Identify which cell holds the provided text, then report its (X, Y) central coordinate. 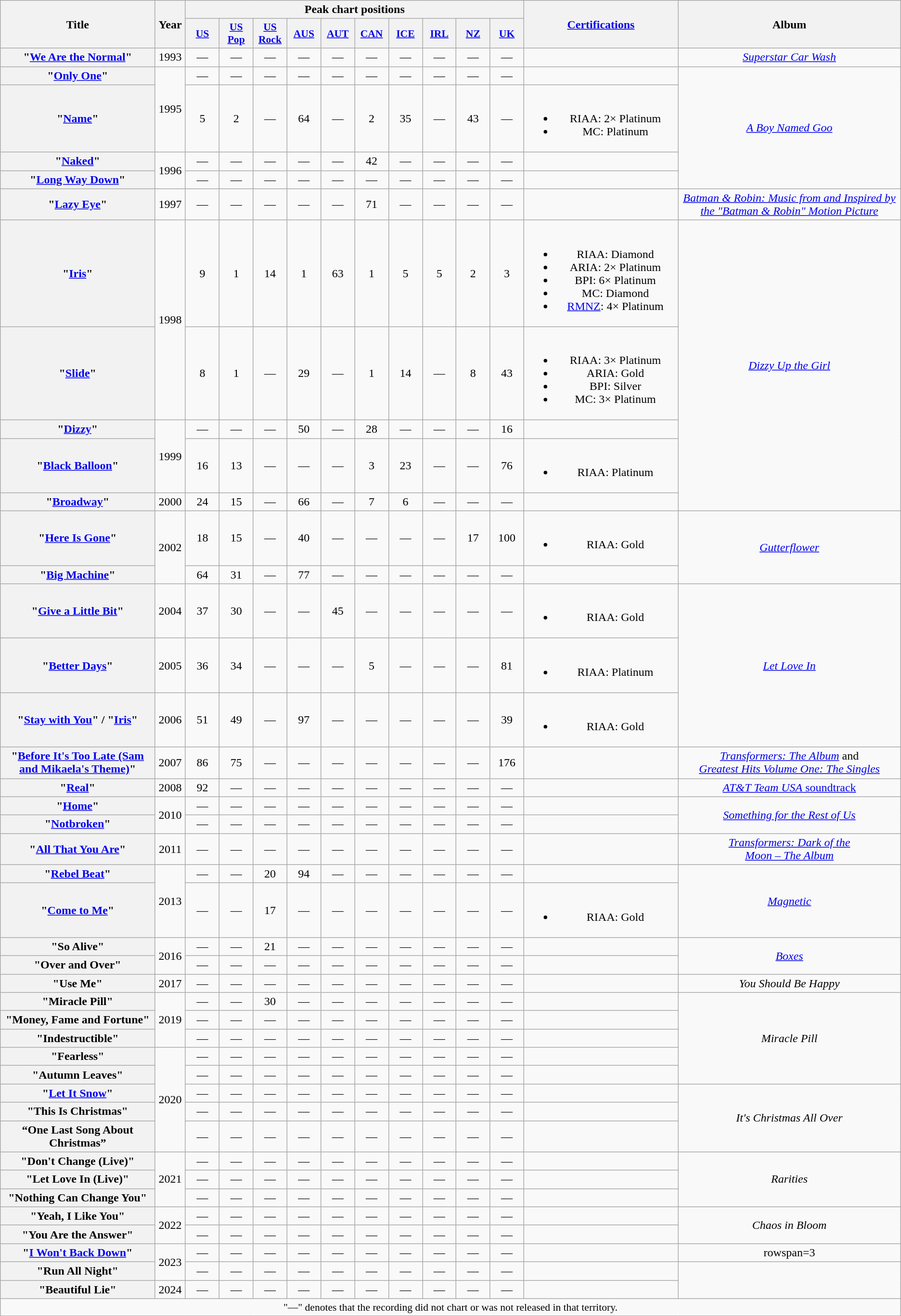
Transformers: Dark of theMoon – The Album (789, 849)
1999 (170, 456)
"I Won't Back Down" (78, 1252)
51 (202, 720)
"Nothing Can Change You" (78, 1198)
"Give a Little Bit" (78, 611)
94 (304, 874)
21 (270, 946)
2010 (170, 815)
Let Love In (789, 665)
"—" denotes that the recording did not chart or was not released in that territory. (450, 1307)
AT&T Team USA soundtrack (789, 787)
ICE (405, 34)
18 (202, 538)
rowspan=3 (789, 1252)
34 (236, 665)
Year (170, 24)
"Black Balloon" (78, 465)
"Broadway" (78, 502)
29 (304, 373)
39 (507, 720)
Title (78, 24)
"Before It's Too Late (Sam and Mikaela's Theme)" (78, 762)
AUT (338, 34)
1998 (170, 320)
“One Last Song About Christmas” (78, 1136)
Something for the Rest of Us (789, 815)
RIAA: 2× PlatinumMC: Platinum (601, 118)
66 (304, 502)
86 (202, 762)
2017 (170, 983)
"Dizzy" (78, 429)
176 (507, 762)
100 (507, 538)
"Let Love In (Live)" (78, 1179)
35 (405, 118)
2020 (170, 1099)
US (202, 34)
Magnetic (789, 901)
2002 (170, 548)
1997 (170, 204)
"Stay with You" / "Iris" (78, 720)
"Rebel Beat" (78, 874)
45 (338, 611)
Certifications (601, 24)
23 (405, 465)
"Real" (78, 787)
31 (236, 575)
"Indestructible" (78, 1038)
2008 (170, 787)
71 (372, 204)
You Should Be Happy (789, 983)
2006 (170, 720)
Transformers: The Album andGreatest Hits Volume One: The Singles (789, 762)
42 (372, 161)
63 (338, 273)
37 (202, 611)
2004 (170, 611)
81 (507, 665)
"Big Machine" (78, 575)
2021 (170, 1179)
"Lazy Eye" (78, 204)
Miracle Pill (789, 1038)
36 (202, 665)
Album (789, 24)
2000 (170, 502)
"Beautiful Lie" (78, 1290)
RIAA: DiamondARIA: 2× PlatinumBPI: 6× PlatinumMC: DiamondRMNZ: 4× Platinum (601, 273)
Chaos in Bloom (789, 1225)
9 (202, 273)
"Miracle Pill" (78, 1002)
"Come to Me" (78, 910)
"Run All Night" (78, 1271)
7 (372, 502)
2023 (170, 1262)
Gutterflower (789, 548)
RIAA: 3× PlatinumARIA: GoldBPI: SilverMC: 3× Platinum (601, 373)
24 (202, 502)
"Slide" (78, 373)
"Over and Over" (78, 965)
2005 (170, 665)
6 (405, 502)
"Fearless" (78, 1057)
2011 (170, 849)
A Boy Named Goo (789, 128)
Superstar Car Wash (789, 57)
"Autumn Leaves" (78, 1075)
2022 (170, 1225)
IRL (439, 34)
"Money, Fame and Fortune" (78, 1020)
92 (202, 787)
1995 (170, 109)
"Only One" (78, 76)
49 (236, 720)
"Naked" (78, 161)
"You Are the Answer" (78, 1234)
76 (507, 465)
"All That You Are" (78, 849)
"Use Me" (78, 983)
Rarities (789, 1179)
UK (507, 34)
1996 (170, 170)
28 (372, 429)
"Let It Snow" (78, 1093)
"So Alive" (78, 946)
75 (236, 762)
"Don't Change (Live)" (78, 1161)
Batman & Robin: Music from and Inspired by the "Batman & Robin" Motion Picture (789, 204)
AUS (304, 34)
"Notbroken" (78, 824)
97 (304, 720)
"Yeah, I Like You" (78, 1216)
"Here Is Gone" (78, 538)
40 (304, 538)
"Name" (78, 118)
2007 (170, 762)
Boxes (789, 955)
50 (304, 429)
2016 (170, 955)
USRock (270, 34)
"Long Way Down" (78, 180)
20 (270, 874)
2024 (170, 1290)
It's Christmas All Over (789, 1118)
2013 (170, 901)
NZ (473, 34)
"Better Days" (78, 665)
77 (304, 575)
Peak chart positions (354, 10)
USPop (236, 34)
Dizzy Up the Girl (789, 365)
"Home" (78, 806)
2019 (170, 1020)
CAN (372, 34)
"This Is Christmas" (78, 1111)
"We Are the Normal" (78, 57)
"Iris" (78, 273)
13 (236, 465)
1993 (170, 57)
